Output the [x, y] coordinate of the center of the cell containing the given text.  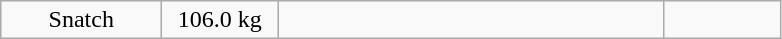
106.0 kg [220, 20]
Snatch [82, 20]
